Pinpoint the cell where the given text exists, returning its [X, Y] midpoint coordinate. 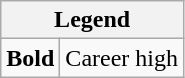
Career high [122, 58]
Bold [30, 58]
Legend [92, 20]
